Scan for the cell matching the given text and deliver its (X, Y) coordinate at center. 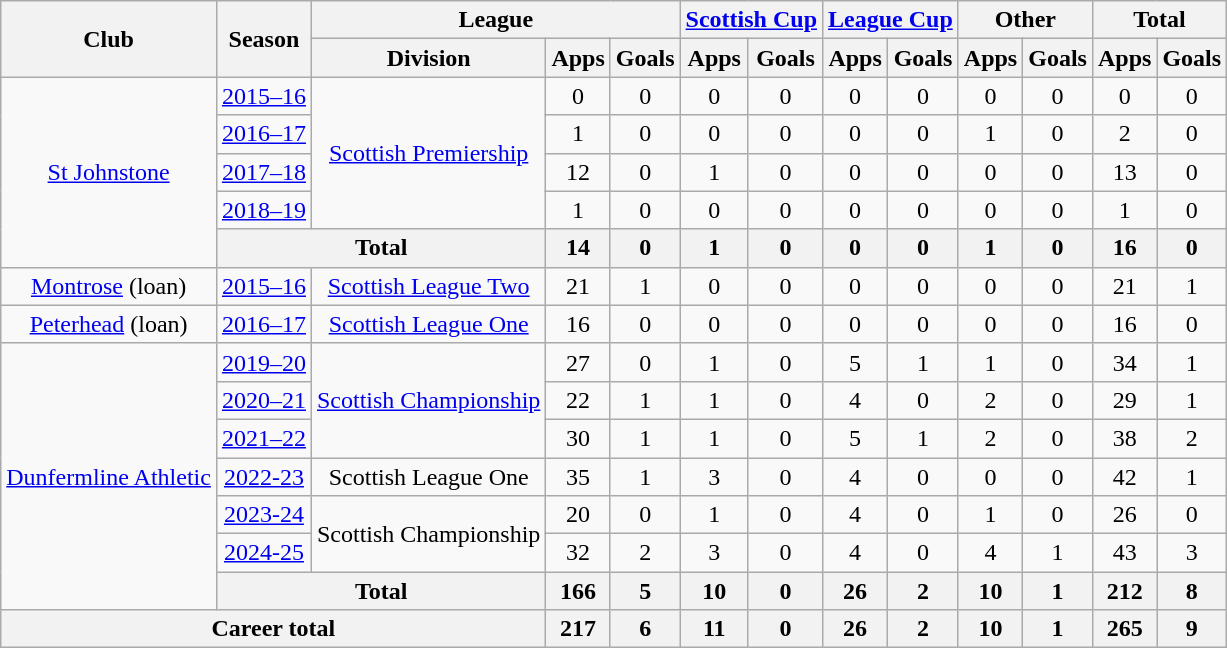
22 (578, 400)
12 (578, 172)
Other (1025, 20)
6 (645, 629)
13 (1124, 172)
42 (1124, 477)
8 (1192, 591)
2018–19 (264, 210)
9 (1192, 629)
20 (578, 515)
Montrose (loan) (109, 286)
League (496, 20)
27 (578, 362)
2021–22 (264, 438)
Season (264, 39)
34 (1124, 362)
217 (578, 629)
St Johnstone (109, 172)
14 (578, 248)
2020–21 (264, 400)
2023-24 (264, 515)
2019–20 (264, 362)
2024-25 (264, 553)
Scottish Cup (751, 20)
32 (578, 553)
League Cup (891, 20)
166 (578, 591)
2017–18 (264, 172)
30 (578, 438)
11 (714, 629)
Career total (274, 629)
29 (1124, 400)
Club (109, 39)
Scottish Premiership (428, 153)
Peterhead (loan) (109, 324)
265 (1124, 629)
212 (1124, 591)
2022-23 (264, 477)
38 (1124, 438)
35 (578, 477)
Scottish League Two (428, 286)
Dunfermline Athletic (109, 476)
Division (428, 58)
43 (1124, 553)
